Return (X, Y) of the center of cell containing provided text 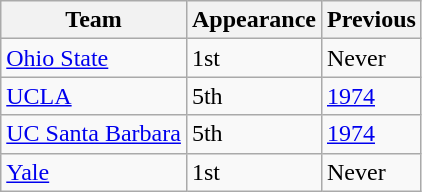
UCLA (94, 96)
Appearance (254, 20)
Team (94, 20)
UC Santa Barbara (94, 134)
Ohio State (94, 58)
Yale (94, 172)
Previous (371, 20)
